Extract the (x, y) coordinate from the center of the cell holding the provided text.  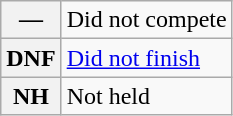
— (31, 20)
NH (31, 96)
Did not compete (146, 20)
Did not finish (146, 58)
Not held (146, 96)
DNF (31, 58)
